Capture the cell that displays the provided text and extract its [X, Y] central coordinate. 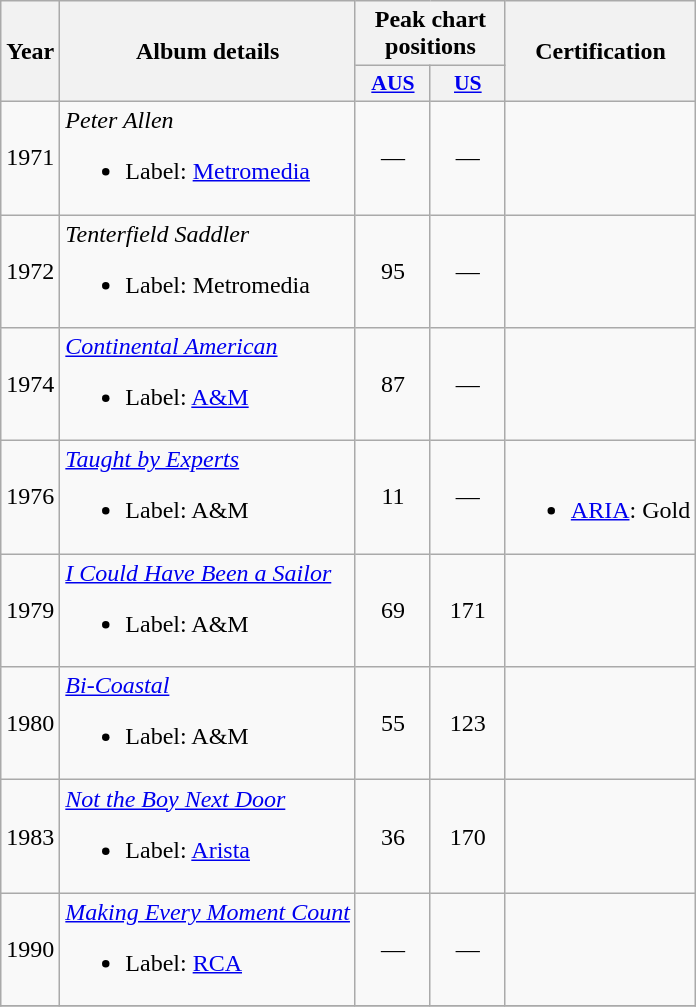
171 [468, 610]
ARIA: Gold [600, 498]
1980 [30, 724]
87 [392, 384]
170 [468, 836]
1979 [30, 610]
1990 [30, 950]
1983 [30, 836]
Peter AllenLabel: Metromedia [208, 158]
11 [392, 498]
55 [392, 724]
1974 [30, 384]
69 [392, 610]
Album details [208, 52]
Continental AmericanLabel: A&M [208, 384]
I Could Have Been a SailorLabel: A&M [208, 610]
Certification [600, 52]
Taught by ExpertsLabel: A&M [208, 498]
Bi-CoastalLabel: A&M [208, 724]
1971 [30, 158]
US [468, 84]
Peak chart positions [430, 34]
Not the Boy Next DoorLabel: Arista [208, 836]
1972 [30, 270]
123 [468, 724]
Making Every Moment CountLabel: RCA [208, 950]
95 [392, 270]
Year [30, 52]
36 [392, 836]
1976 [30, 498]
Tenterfield SaddlerLabel: Metromedia [208, 270]
AUS [392, 84]
